Return the (x, y) coordinate for the center point of the cell that contains the specified text.  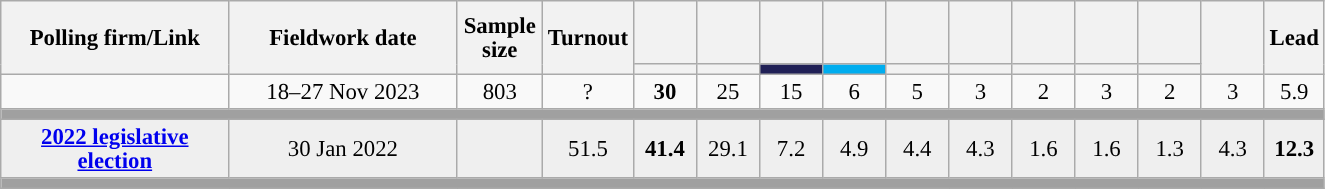
7.2 (792, 150)
Polling firm/Link (115, 38)
51.5 (588, 150)
4.9 (854, 150)
1.3 (1170, 150)
30 (664, 92)
Lead (1294, 38)
803 (500, 92)
Sample size (500, 38)
6 (854, 92)
Fieldwork date (343, 38)
5 (918, 92)
30 Jan 2022 (343, 150)
5.9 (1294, 92)
12.3 (1294, 150)
25 (728, 92)
Turnout (588, 38)
? (588, 92)
2022 legislative election (115, 150)
41.4 (664, 150)
29.1 (728, 150)
15 (792, 92)
18–27 Nov 2023 (343, 92)
4.4 (918, 150)
